Identify which cell holds the provided text, then report its (x, y) central coordinate. 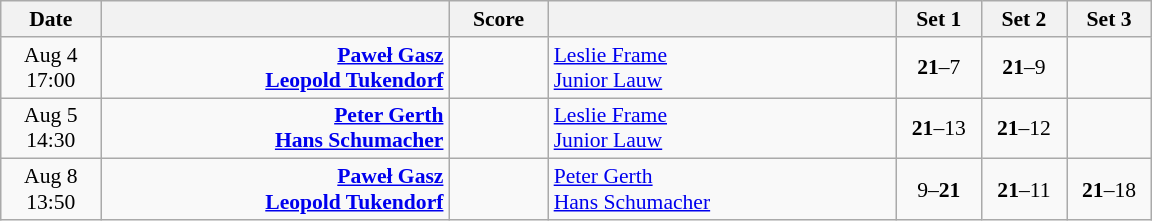
Set 1 (938, 19)
21–13 (938, 128)
Score (498, 19)
Date (51, 19)
Set 3 (1108, 19)
21–11 (1024, 190)
21–9 (1024, 68)
Aug 417:00 (51, 68)
Set 2 (1024, 19)
Aug 813:50 (51, 190)
21–12 (1024, 128)
Aug 514:30 (51, 128)
21–18 (1108, 190)
21–7 (938, 68)
9–21 (938, 190)
